Output the (X, Y) coordinate of the center of the cell containing the given text.  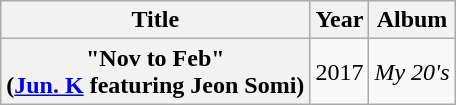
2017 (340, 72)
Year (340, 20)
"Nov to Feb"(Jun. K featuring Jeon Somi) (156, 72)
My 20's (412, 72)
Title (156, 20)
Album (412, 20)
